From the cell containing the given text, extract its center point as [x, y] coordinate. 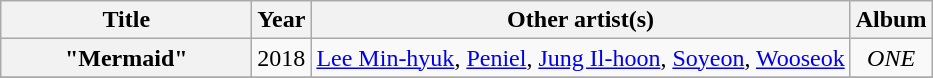
Album [891, 20]
Year [282, 20]
Lee Min-hyuk, Peniel, Jung Il-hoon, Soyeon, Wooseok [580, 58]
Other artist(s) [580, 20]
ONE [891, 58]
2018 [282, 58]
Title [126, 20]
"Mermaid" [126, 58]
